From the cell containing the given text, extract its center point as (x, y) coordinate. 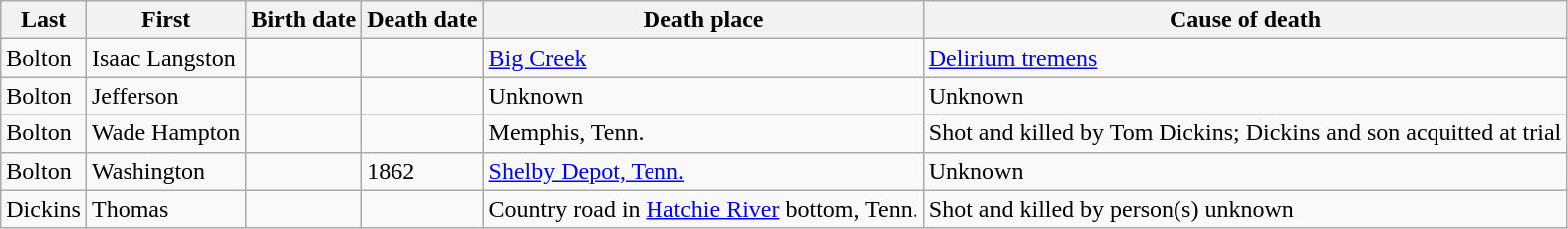
Birth date (304, 20)
1862 (422, 171)
Isaac Langston (165, 58)
Shot and killed by Tom Dickins; Dickins and son acquitted at trial (1245, 133)
Memphis, Tenn. (703, 133)
Shelby Depot, Tenn. (703, 171)
Delirium tremens (1245, 58)
Dickins (44, 209)
Last (44, 20)
Death date (422, 20)
Wade Hampton (165, 133)
Jefferson (165, 96)
Death place (703, 20)
Washington (165, 171)
Country road in Hatchie River bottom, Tenn. (703, 209)
Thomas (165, 209)
First (165, 20)
Shot and killed by person(s) unknown (1245, 209)
Cause of death (1245, 20)
Big Creek (703, 58)
